Detect which cell encompasses the target text, then output its (X, Y) center coordinate. 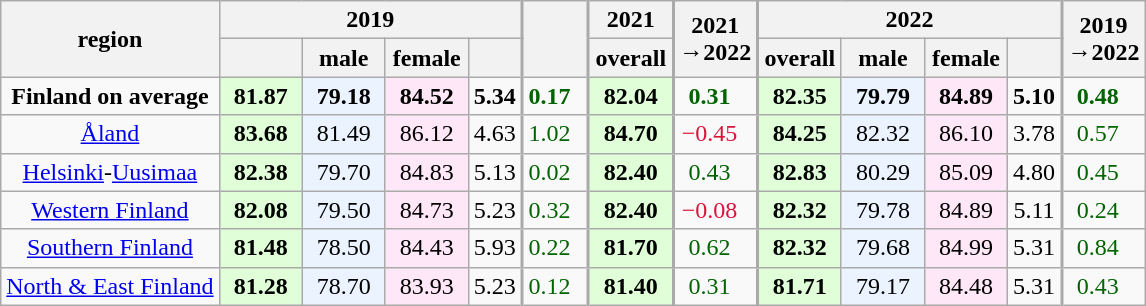
−0.08 (716, 210)
83.93 (426, 286)
85.09 (966, 172)
1.02 (555, 134)
84.48 (966, 286)
82.08 (260, 210)
84.43 (426, 248)
5.10 (1035, 96)
2019 (370, 20)
84.70 (630, 134)
82.38 (260, 172)
3.78 (1035, 134)
0.17 (555, 96)
2021→2022 (716, 39)
84.83 (426, 172)
0.48 (1103, 96)
Western Finland (110, 210)
North & East Finland (110, 286)
0.22 (555, 248)
region (110, 39)
79.18 (344, 96)
0.24 (1103, 210)
80.29 (882, 172)
Southern Finland (110, 248)
2022 (910, 20)
79.78 (882, 210)
Helsinki-Uusimaa (110, 172)
2021 (630, 20)
4.63 (495, 134)
81.48 (260, 248)
81.87 (260, 96)
0.84 (1103, 248)
0.32 (555, 210)
86.10 (966, 134)
79.17 (882, 286)
5.13 (495, 172)
Åland (110, 134)
84.99 (966, 248)
4.80 (1035, 172)
86.12 (426, 134)
0.12 (555, 286)
Finland on average (110, 96)
84.73 (426, 210)
78.50 (344, 248)
79.50 (344, 210)
81.28 (260, 286)
0.57 (1103, 134)
81.71 (800, 286)
2019→2022 (1103, 39)
78.70 (344, 286)
79.70 (344, 172)
5.34 (495, 96)
0.62 (716, 248)
82.35 (800, 96)
0.45 (1103, 172)
83.68 (260, 134)
5.93 (495, 248)
−0.45 (716, 134)
81.49 (344, 134)
81.70 (630, 248)
79.79 (882, 96)
84.52 (426, 96)
0.02 (555, 172)
79.68 (882, 248)
84.25 (800, 134)
82.83 (800, 172)
81.40 (630, 286)
82.04 (630, 96)
5.11 (1035, 210)
